Find where the given text appears and provide that cell's center as [x, y] coordinate. 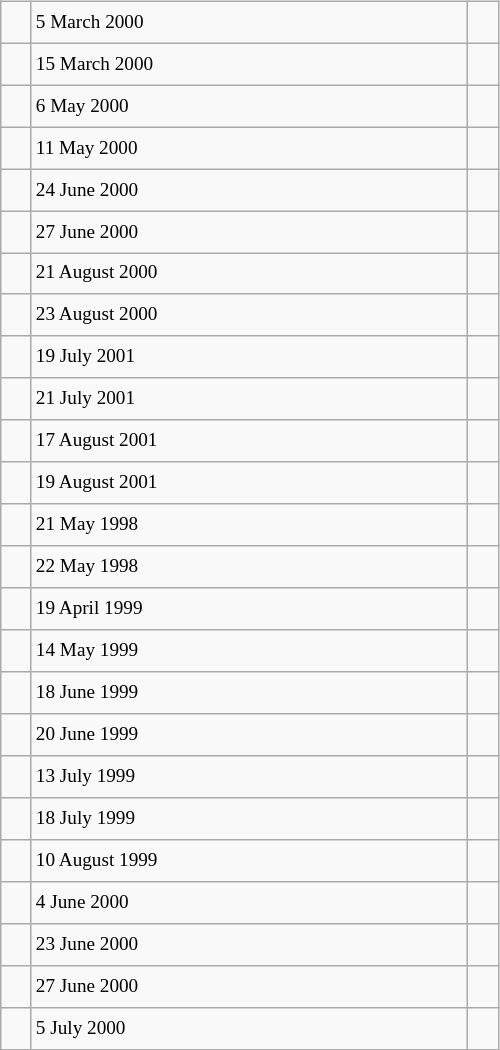
5 March 2000 [250, 22]
18 July 1999 [250, 819]
10 August 1999 [250, 861]
18 June 1999 [250, 693]
14 May 1999 [250, 651]
4 June 2000 [250, 902]
17 August 2001 [250, 441]
21 May 1998 [250, 525]
21 July 2001 [250, 399]
5 July 2000 [250, 1028]
19 April 1999 [250, 609]
15 March 2000 [250, 64]
22 May 1998 [250, 567]
6 May 2000 [250, 106]
20 June 1999 [250, 735]
23 June 2000 [250, 944]
23 August 2000 [250, 315]
19 July 2001 [250, 357]
21 August 2000 [250, 274]
24 June 2000 [250, 190]
13 July 1999 [250, 777]
19 August 2001 [250, 483]
11 May 2000 [250, 148]
